Return [X, Y] of the center of cell containing provided text 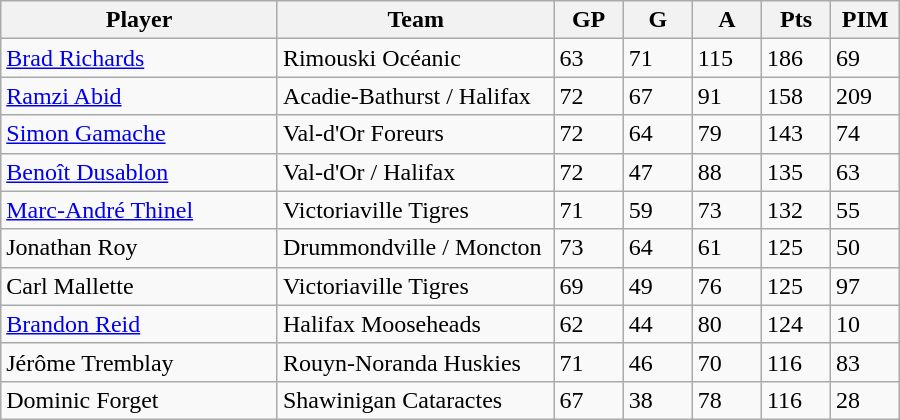
38 [658, 400]
76 [726, 286]
62 [588, 324]
143 [796, 134]
91 [726, 96]
46 [658, 362]
Simon Gamache [140, 134]
78 [726, 400]
Halifax Mooseheads [416, 324]
44 [658, 324]
79 [726, 134]
97 [866, 286]
Rimouski Océanic [416, 58]
Carl Mallette [140, 286]
Val-d'Or Foreurs [416, 134]
Ramzi Abid [140, 96]
124 [796, 324]
28 [866, 400]
Dominic Forget [140, 400]
Rouyn-Noranda Huskies [416, 362]
80 [726, 324]
209 [866, 96]
132 [796, 210]
115 [726, 58]
Pts [796, 20]
47 [658, 172]
50 [866, 248]
61 [726, 248]
186 [796, 58]
Jérôme Tremblay [140, 362]
158 [796, 96]
PIM [866, 20]
Shawinigan Cataractes [416, 400]
Jonathan Roy [140, 248]
Marc-André Thinel [140, 210]
74 [866, 134]
49 [658, 286]
Brad Richards [140, 58]
G [658, 20]
GP [588, 20]
Drummondville / Moncton [416, 248]
Benoît Dusablon [140, 172]
Team [416, 20]
Val-d'Or / Halifax [416, 172]
Player [140, 20]
88 [726, 172]
135 [796, 172]
70 [726, 362]
10 [866, 324]
55 [866, 210]
Brandon Reid [140, 324]
A [726, 20]
83 [866, 362]
59 [658, 210]
Acadie-Bathurst / Halifax [416, 96]
